Search for the cell housing the specified text and yield its [x, y] center coordinate. 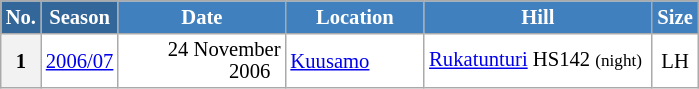
Date [202, 16]
Hill [538, 16]
Kuusamo [354, 60]
LH [674, 60]
Season [80, 16]
Location [354, 16]
24 November 2006 [202, 60]
No. [21, 16]
2006/07 [80, 60]
Size [674, 16]
Rukatunturi HS142 (night) [538, 60]
1 [21, 60]
